Scan for the cell matching the given text and deliver its (x, y) coordinate at center. 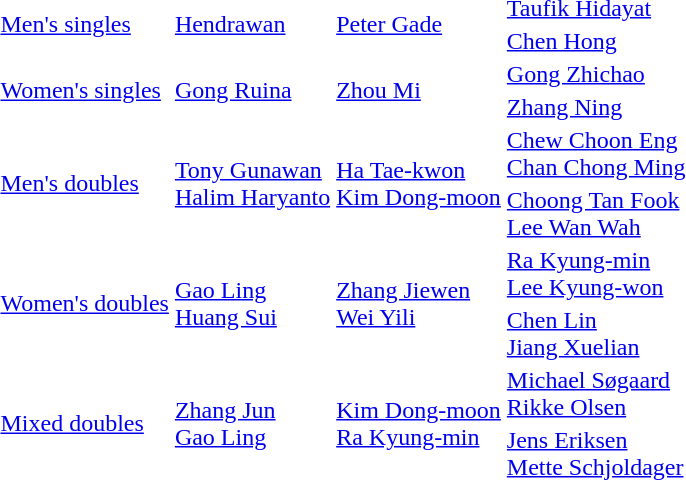
Tony Gunawan Halim Haryanto (252, 184)
Gong Ruina (252, 90)
Zhang Jiewen Wei Yili (419, 304)
Zhou Mi (419, 90)
Gao Ling Huang Sui (252, 304)
Ha Tae-kwon Kim Dong-moon (419, 184)
